Extract the [X, Y] coordinate from the center of the cell holding the provided text.  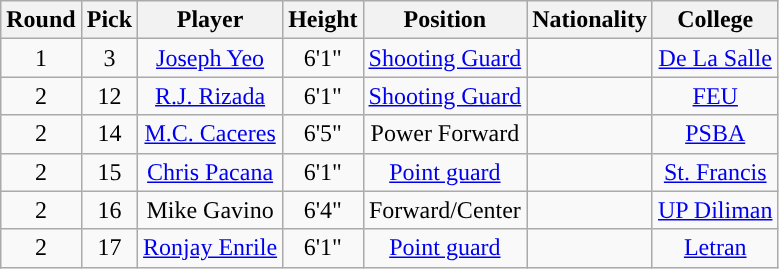
Player [210, 20]
Joseph Yeo [210, 58]
12 [109, 96]
Forward/Center [445, 210]
Pick [109, 20]
6'4" [323, 210]
Mike Gavino [210, 210]
6'5" [323, 134]
Height [323, 20]
16 [109, 210]
PSBA [715, 134]
St. Francis [715, 172]
College [715, 20]
3 [109, 58]
14 [109, 134]
De La Salle [715, 58]
Round [41, 20]
M.C. Caceres [210, 134]
Power Forward [445, 134]
Nationality [590, 20]
UP Diliman [715, 210]
Chris Pacana [210, 172]
Ronjay Enrile [210, 248]
17 [109, 248]
15 [109, 172]
FEU [715, 96]
Position [445, 20]
R.J. Rizada [210, 96]
Letran [715, 248]
1 [41, 58]
